Capture the cell that displays the provided text and extract its (X, Y) central coordinate. 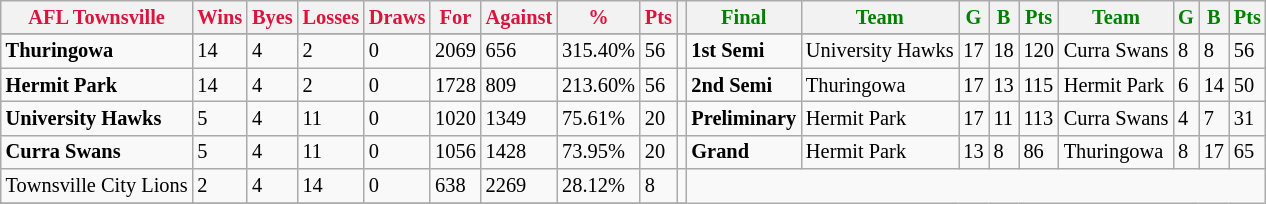
213.60% (598, 85)
50 (1248, 85)
Losses (331, 17)
Draws (397, 17)
For (455, 17)
1349 (520, 118)
Wins (220, 17)
Byes (272, 17)
809 (520, 85)
6 (1186, 85)
120 (1039, 51)
AFL Townsville (97, 17)
Against (520, 17)
75.61% (598, 118)
18 (1004, 51)
2nd Semi (744, 85)
% (598, 17)
Final (744, 17)
73.95% (598, 152)
1428 (520, 152)
28.12% (598, 186)
31 (1248, 118)
7 (1214, 118)
1020 (455, 118)
2069 (455, 51)
315.40% (598, 51)
113 (1039, 118)
1728 (455, 85)
2269 (520, 186)
Grand (744, 152)
656 (520, 51)
1056 (455, 152)
115 (1039, 85)
86 (1039, 152)
65 (1248, 152)
638 (455, 186)
Townsville City Lions (97, 186)
Preliminary (744, 118)
1st Semi (744, 51)
